Identify which cell holds the provided text, then report its (x, y) central coordinate. 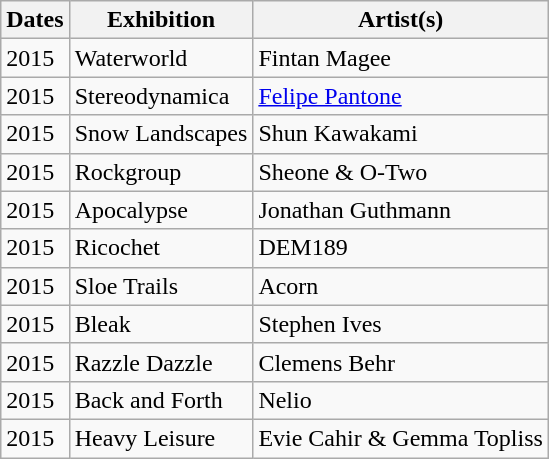
Evie Cahir & Gemma Topliss (401, 438)
Heavy Leisure (161, 438)
Acorn (401, 286)
Snow Landscapes (161, 134)
Bleak (161, 324)
Exhibition (161, 20)
Rockgroup (161, 172)
Clemens Behr (401, 362)
Sheone & O-Two (401, 172)
Back and Forth (161, 400)
Felipe Pantone (401, 96)
Artist(s) (401, 20)
Stephen Ives (401, 324)
Jonathan Guthmann (401, 210)
DEM189 (401, 248)
Stereodynamica (161, 96)
Razzle Dazzle (161, 362)
Fintan Magee (401, 58)
Waterworld (161, 58)
Dates (35, 20)
Nelio (401, 400)
Ricochet (161, 248)
Apocalypse (161, 210)
Sloe Trails (161, 286)
Shun Kawakami (401, 134)
